Determine the (X, Y) coordinate at the center of the cell enclosing the given text.  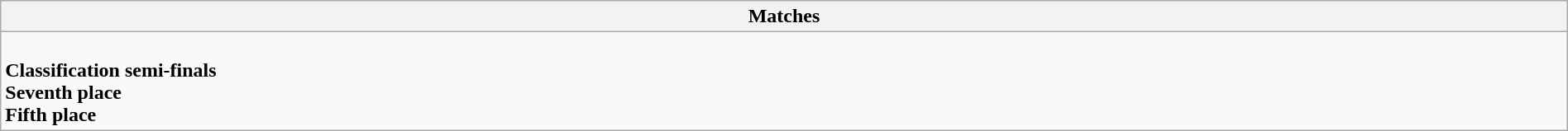
Matches (784, 16)
Classification semi-finals Seventh place Fifth place (784, 81)
